Determine the [X, Y] coordinate at the center of the cell enclosing the given text.  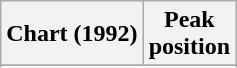
Chart (1992) [72, 34]
Peakposition [189, 34]
